Extract the (x, y) coordinate from the center of the cell holding the provided text.  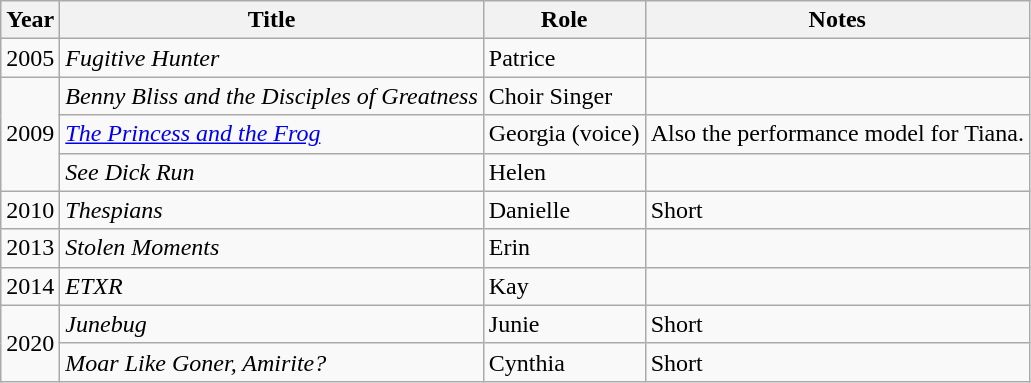
Cynthia (564, 362)
2014 (30, 286)
See Dick Run (272, 172)
2005 (30, 58)
Moar Like Goner, Amirite? (272, 362)
Junie (564, 324)
Title (272, 20)
Patrice (564, 58)
2009 (30, 134)
Georgia (voice) (564, 134)
Junebug (272, 324)
2010 (30, 210)
Stolen Moments (272, 248)
The Princess and the Frog (272, 134)
2020 (30, 343)
Role (564, 20)
Year (30, 20)
2013 (30, 248)
Also the performance model for Tiana. (837, 134)
Benny Bliss and the Disciples of Greatness (272, 96)
Choir Singer (564, 96)
Thespians (272, 210)
Kay (564, 286)
Fugitive Hunter (272, 58)
Erin (564, 248)
Helen (564, 172)
ETXR (272, 286)
Notes (837, 20)
Danielle (564, 210)
